Detect which cell encompasses the target text, then output its (x, y) center coordinate. 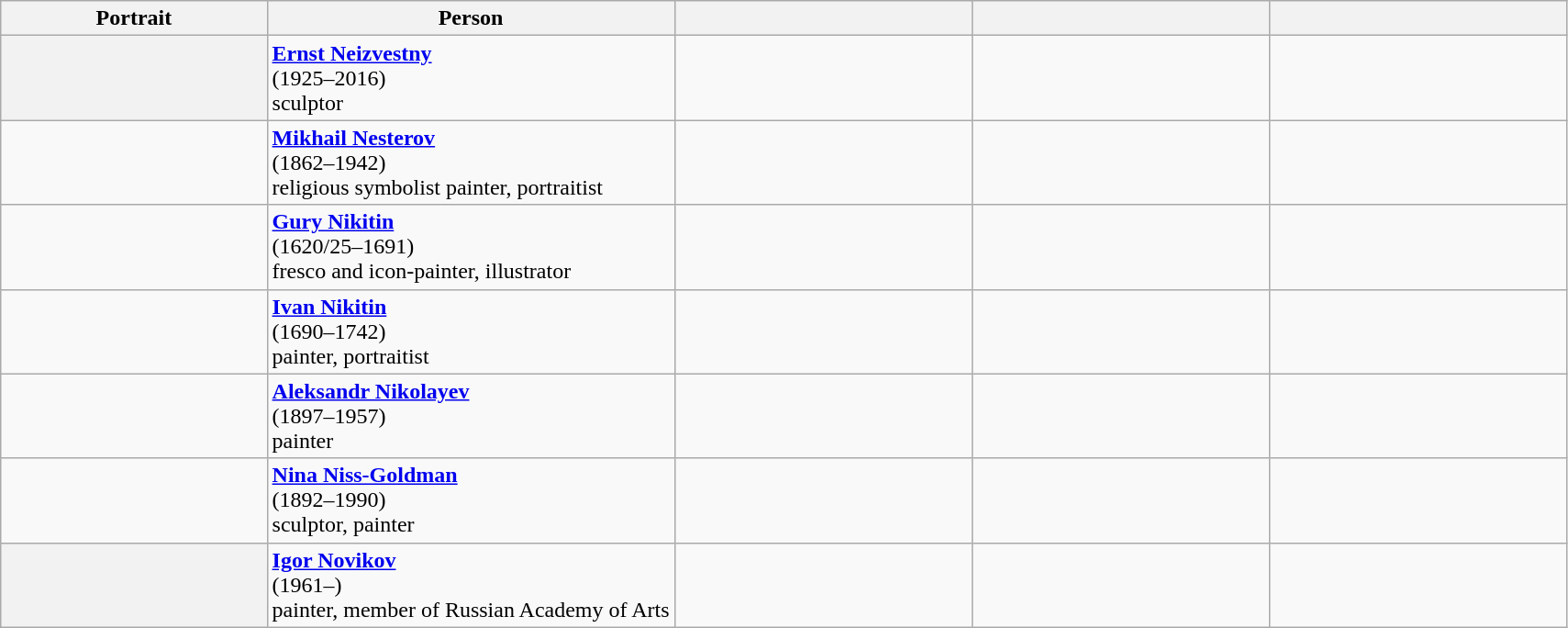
Nina Niss-Goldman (1892–1990)sculptor, painter (471, 500)
Igor Novikov (1961–)painter, member of Russian Academy of Arts (471, 585)
Ivan Nikitin (1690–1742) painter, portraitist (471, 331)
Mikhail Nesterov (1862–1942)religious symbolist painter, portraitist (471, 163)
Person (471, 18)
Portrait (134, 18)
Ernst Neizvestny (1925–2016)sculptor (471, 78)
Aleksandr Nikolayev (1897–1957)painter (471, 416)
Gury Nikitin(1620/25–1691) fresco and icon-painter, illustrator (471, 247)
